Capture the cell that displays the provided text and extract its (X, Y) central coordinate. 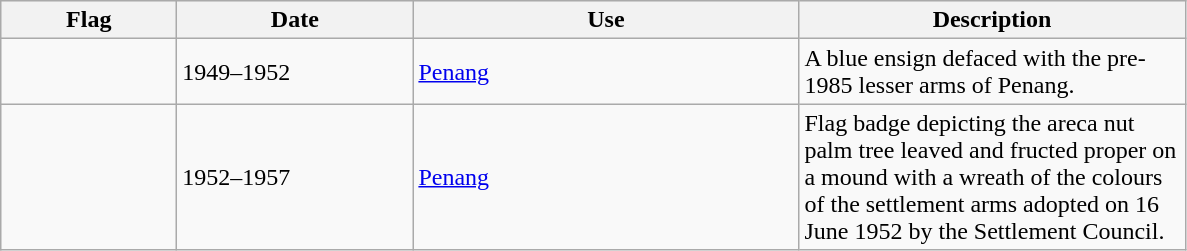
Description (992, 20)
A blue ensign defaced with the pre-1985 lesser arms of Penang. (992, 72)
Use (606, 20)
Date (295, 20)
Flag (89, 20)
1952–1957 (295, 177)
1949–1952 (295, 72)
